Return the [X, Y] coordinate for the center point of the cell that contains the specified text.  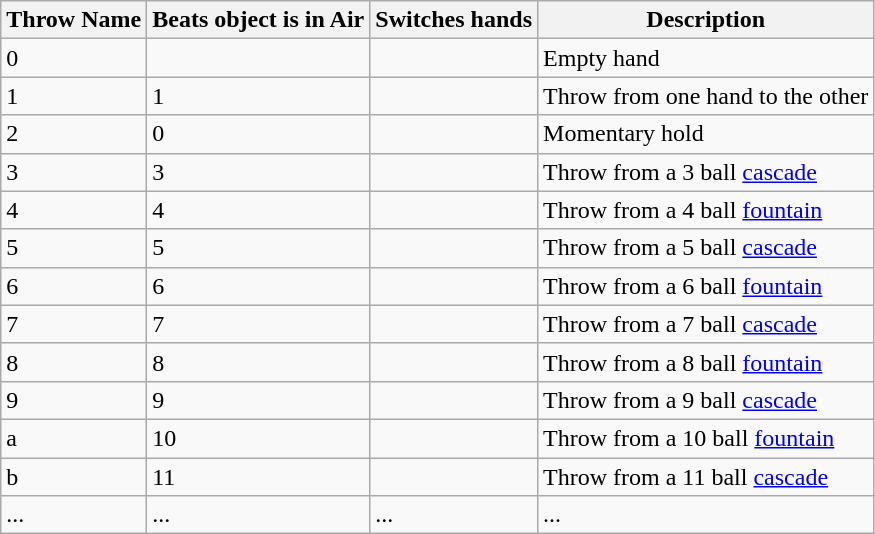
Throw from a 10 ball fountain [706, 438]
11 [258, 477]
2 [74, 134]
Empty hand [706, 58]
Description [706, 20]
Throw from a 3 ball cascade [706, 172]
Throw from a 7 ball cascade [706, 324]
a [74, 438]
Throw from a 6 ball fountain [706, 286]
Throw from a 4 ball fountain [706, 210]
Throw from one hand to the other [706, 96]
Throw Name [74, 20]
10 [258, 438]
Beats object is in Air [258, 20]
Switches hands [454, 20]
Throw from a 8 ball fountain [706, 362]
Throw from a 11 ball cascade [706, 477]
Throw from a 9 ball cascade [706, 400]
Throw from a 5 ball cascade [706, 248]
Momentary hold [706, 134]
b [74, 477]
